Determine the [X, Y] coordinate at the center of the cell enclosing the given text.  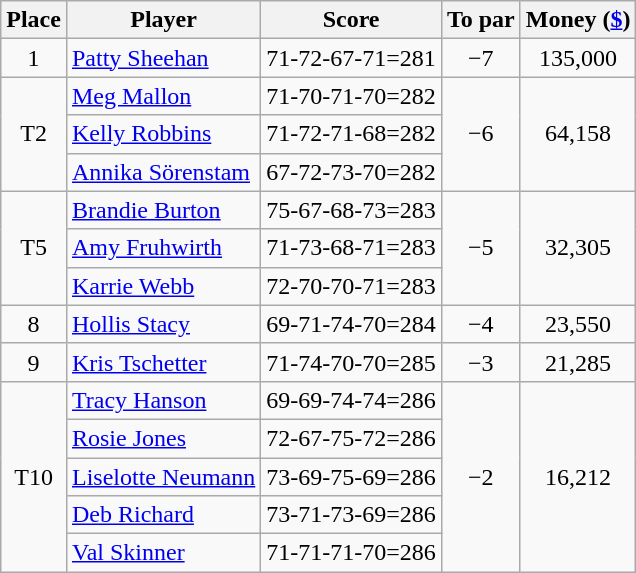
71-71-71-70=286 [352, 553]
Kris Tschetter [163, 362]
71-72-71-68=282 [352, 134]
Player [163, 20]
T2 [34, 134]
69-69-74-74=286 [352, 400]
Tracy Hanson [163, 400]
T5 [34, 248]
71-74-70-70=285 [352, 362]
23,550 [578, 324]
T10 [34, 476]
−3 [480, 362]
Money ($) [578, 20]
Hollis Stacy [163, 324]
71-72-67-71=281 [352, 58]
64,158 [578, 134]
72-70-70-71=283 [352, 286]
Score [352, 20]
−4 [480, 324]
135,000 [578, 58]
69-71-74-70=284 [352, 324]
Rosie Jones [163, 438]
To par [480, 20]
8 [34, 324]
9 [34, 362]
73-69-75-69=286 [352, 477]
−7 [480, 58]
Annika Sörenstam [163, 172]
−5 [480, 248]
75-67-68-73=283 [352, 210]
Place [34, 20]
−2 [480, 476]
Karrie Webb [163, 286]
Val Skinner [163, 553]
16,212 [578, 476]
Patty Sheehan [163, 58]
72-67-75-72=286 [352, 438]
Meg Mallon [163, 96]
−6 [480, 134]
73-71-73-69=286 [352, 515]
67-72-73-70=282 [352, 172]
32,305 [578, 248]
Kelly Robbins [163, 134]
21,285 [578, 362]
Deb Richard [163, 515]
Liselotte Neumann [163, 477]
71-70-71-70=282 [352, 96]
1 [34, 58]
Amy Fruhwirth [163, 248]
Brandie Burton [163, 210]
71-73-68-71=283 [352, 248]
